Pinpoint the cell where the given text exists, returning its (x, y) midpoint coordinate. 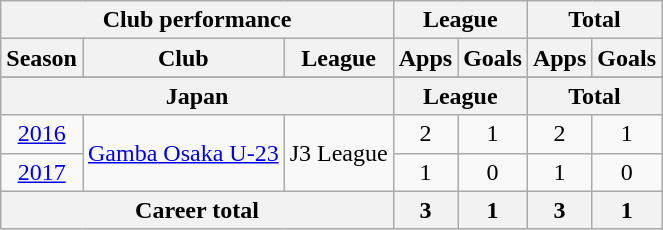
Career total (197, 210)
Club performance (197, 20)
Gamba Osaka U-23 (183, 153)
2017 (42, 172)
J3 League (338, 153)
Club (183, 58)
Japan (197, 96)
2016 (42, 134)
Season (42, 58)
